Return the (x, y) coordinate for the center point of the cell that contains the specified text.  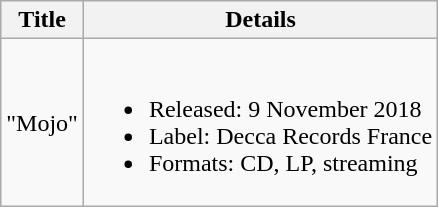
"Mojo" (42, 122)
Details (260, 20)
Title (42, 20)
Released: 9 November 2018Label: Decca Records FranceFormats: CD, LP, streaming (260, 122)
